Identify which cell holds the provided text, then report its [x, y] central coordinate. 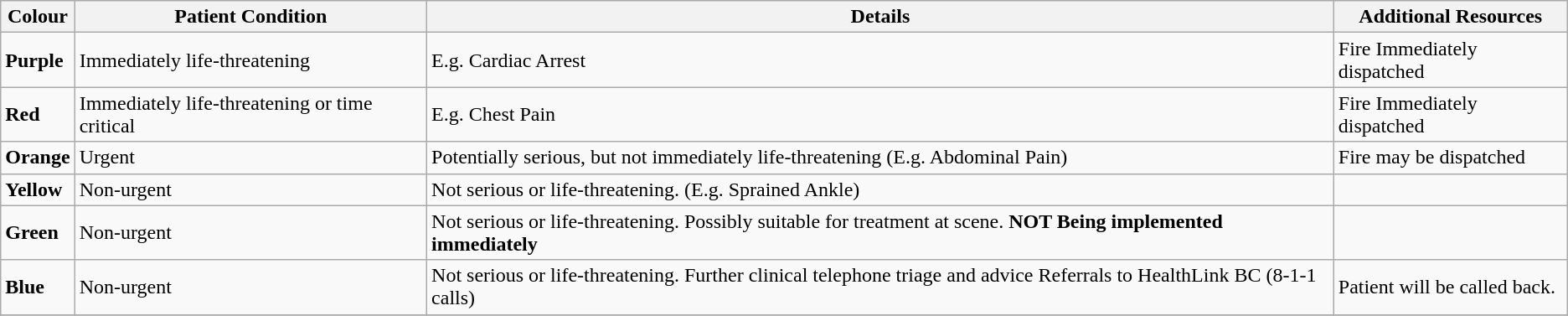
Not serious or life-threatening. Further clinical telephone triage and advice Referrals to HealthLink BC (8-1-1 calls) [881, 287]
Not serious or life-threatening. (E.g. Sprained Ankle) [881, 189]
Potentially serious, but not immediately life-threatening (E.g. Abdominal Pain) [881, 158]
Patient will be called back. [1451, 287]
Details [881, 17]
Urgent [250, 158]
Fire may be dispatched [1451, 158]
Red [38, 114]
E.g. Cardiac Arrest [881, 60]
Immediately life-threatening [250, 60]
Green [38, 233]
E.g. Chest Pain [881, 114]
Blue [38, 287]
Immediately life-threatening or time critical [250, 114]
Orange [38, 158]
Patient Condition [250, 17]
Purple [38, 60]
Colour [38, 17]
Not serious or life-threatening. Possibly suitable for treatment at scene. NOT Being implemented immediately [881, 233]
Yellow [38, 189]
Additional Resources [1451, 17]
